Scan for the cell matching the given text and deliver its (X, Y) coordinate at center. 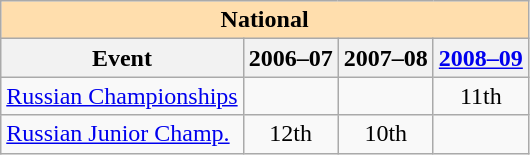
National (265, 20)
11th (480, 96)
12th (290, 134)
Russian Championships (122, 96)
2007–08 (386, 58)
10th (386, 134)
2008–09 (480, 58)
2006–07 (290, 58)
Event (122, 58)
Russian Junior Champ. (122, 134)
